Extract the (x, y) coordinate from the center of the cell holding the provided text.  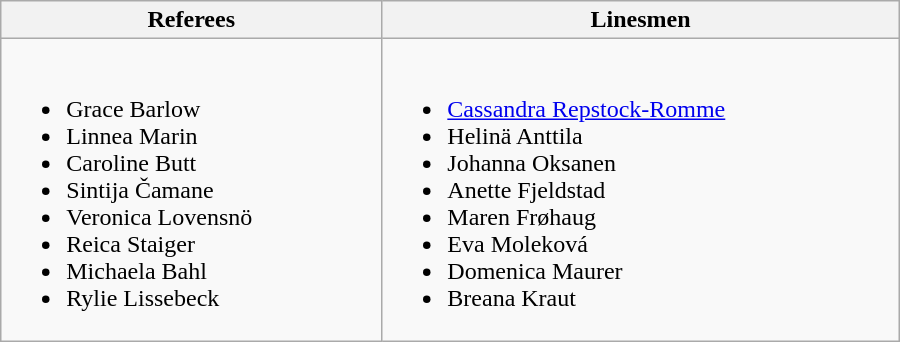
Referees (192, 20)
Cassandra Repstock-Romme Helinä Anttila Johanna Oksanen Anette Fjeldstad Maren Frøhaug Eva Moleková Domenica Maurer Breana Kraut (640, 190)
Linesmen (640, 20)
Grace Barlow Linnea Marin Caroline Butt Sintija Čamane Veronica Lovensnö Reica Staiger Michaela Bahl Rylie Lissebeck (192, 190)
